Return (x, y) of the center of cell containing provided text 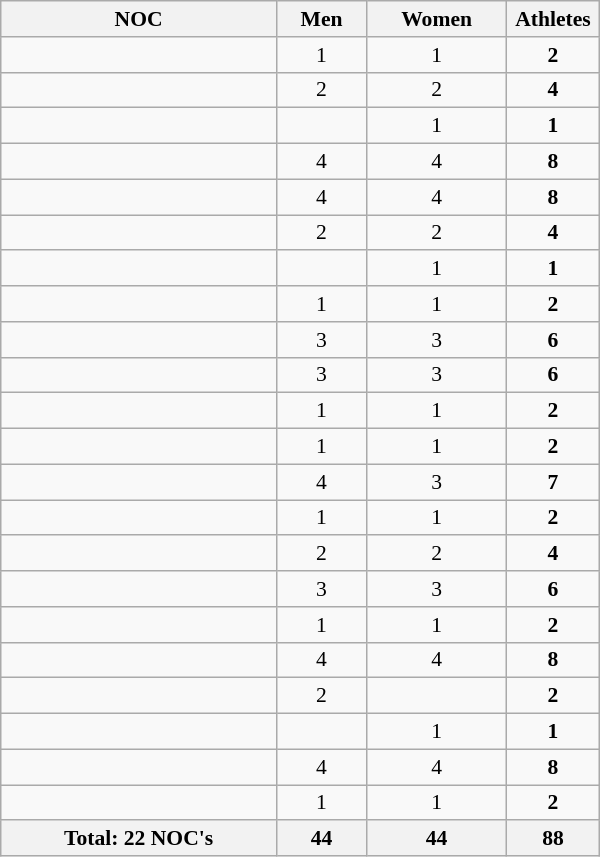
88 (554, 839)
7 (554, 482)
Men (321, 19)
Athletes (554, 19)
NOC (139, 19)
Total: 22 NOC's (139, 839)
Women (437, 19)
